Detect which cell encompasses the target text, then output its (X, Y) center coordinate. 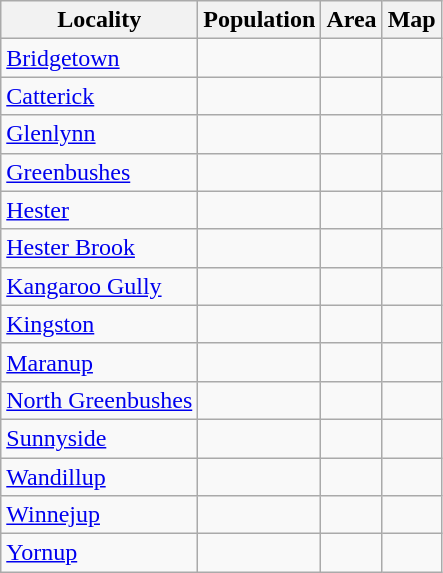
Map (412, 20)
Kangaroo Gully (100, 286)
Population (260, 20)
Area (352, 20)
Wandillup (100, 477)
Maranup (100, 362)
Hester Brook (100, 248)
Greenbushes (100, 172)
Hester (100, 210)
Sunnyside (100, 438)
Yornup (100, 553)
Winnejup (100, 515)
Locality (100, 20)
Glenlynn (100, 134)
North Greenbushes (100, 400)
Bridgetown (100, 58)
Kingston (100, 324)
Catterick (100, 96)
